Return (X, Y) of the center of cell containing provided text 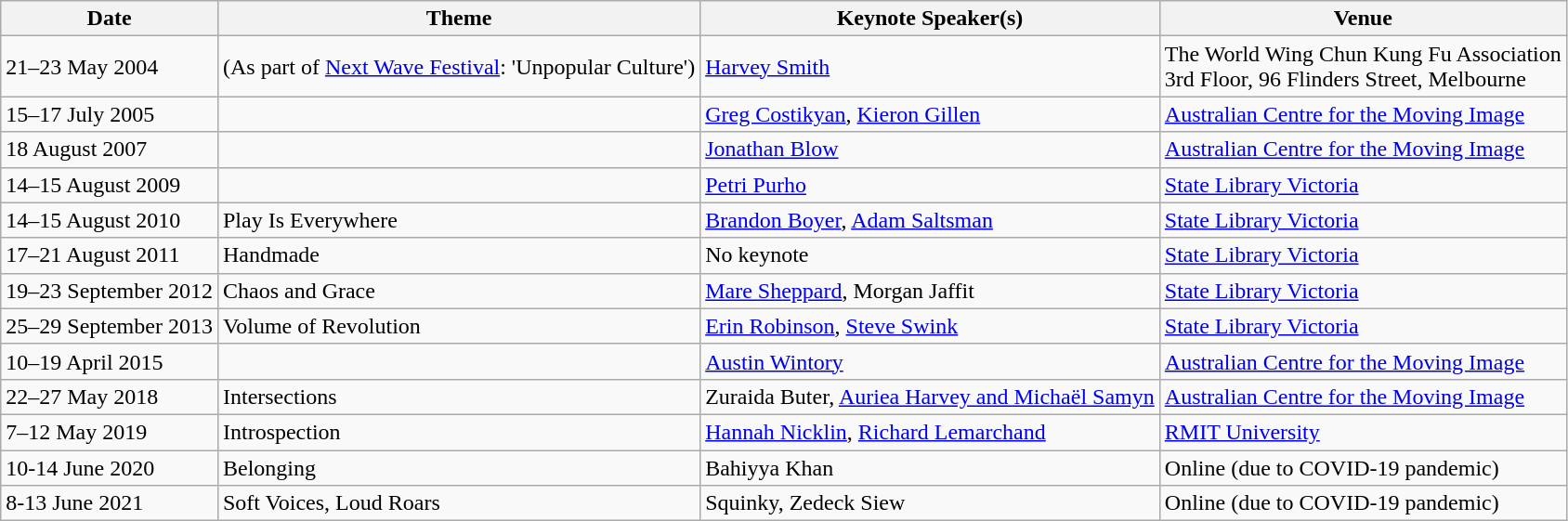
18 August 2007 (110, 150)
Petri Purho (931, 185)
Squinky, Zedeck Siew (931, 503)
10-14 June 2020 (110, 467)
Play Is Everywhere (459, 220)
Keynote Speaker(s) (931, 19)
The World Wing Chun Kung Fu Association3rd Floor, 96 Flinders Street, Melbourne (1363, 67)
8-13 June 2021 (110, 503)
RMIT University (1363, 432)
Venue (1363, 19)
Handmade (459, 255)
Volume of Revolution (459, 326)
Hannah Nicklin, Richard Lemarchand (931, 432)
14–15 August 2010 (110, 220)
No keynote (931, 255)
15–17 July 2005 (110, 114)
Belonging (459, 467)
Greg Costikyan, Kieron Gillen (931, 114)
Erin Robinson, Steve Swink (931, 326)
21–23 May 2004 (110, 67)
Intersections (459, 397)
(As part of Next Wave Festival: 'Unpopular Culture') (459, 67)
Jonathan Blow (931, 150)
25–29 September 2013 (110, 326)
Chaos and Grace (459, 291)
22–27 May 2018 (110, 397)
17–21 August 2011 (110, 255)
Bahiyya Khan (931, 467)
Austin Wintory (931, 361)
Brandon Boyer, Adam Saltsman (931, 220)
14–15 August 2009 (110, 185)
Introspection (459, 432)
Theme (459, 19)
Soft Voices, Loud Roars (459, 503)
Zuraida Buter, Auriea Harvey and Michaël Samyn (931, 397)
Harvey Smith (931, 67)
10–19 April 2015 (110, 361)
Mare Sheppard, Morgan Jaffit (931, 291)
7–12 May 2019 (110, 432)
Date (110, 19)
19–23 September 2012 (110, 291)
